For the text-containing cell, return its midpoint in [X, Y] coordinate format. 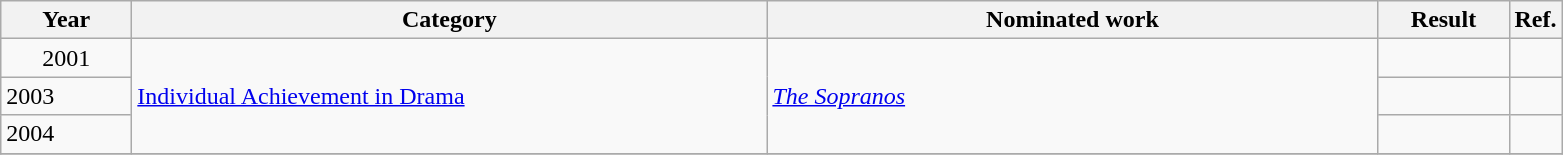
Nominated work [1072, 20]
Year [66, 20]
2003 [66, 96]
2001 [66, 58]
The Sopranos [1072, 96]
Ref. [1536, 20]
Result [1444, 20]
Individual Achievement in Drama [450, 96]
2004 [66, 134]
Category [450, 20]
